Return [X, Y] of the center of cell containing provided text 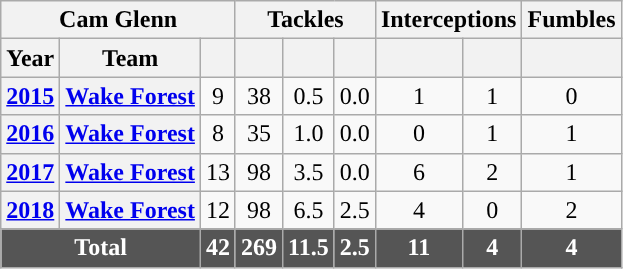
8 [218, 134]
Cam Glenn [118, 20]
12 [218, 210]
11 [418, 248]
38 [258, 96]
35 [258, 134]
1.0 [309, 134]
2017 [30, 172]
0.5 [309, 96]
2018 [30, 210]
13 [218, 172]
Year [30, 58]
42 [218, 248]
269 [258, 248]
Interceptions [448, 20]
2016 [30, 134]
2015 [30, 96]
Tackles [305, 20]
Fumbles [572, 20]
Total [101, 248]
3.5 [309, 172]
6.5 [309, 210]
9 [218, 96]
Team [130, 58]
11.5 [309, 248]
6 [418, 172]
